Locate the cell with the specified text and output its (X, Y) center coordinate. 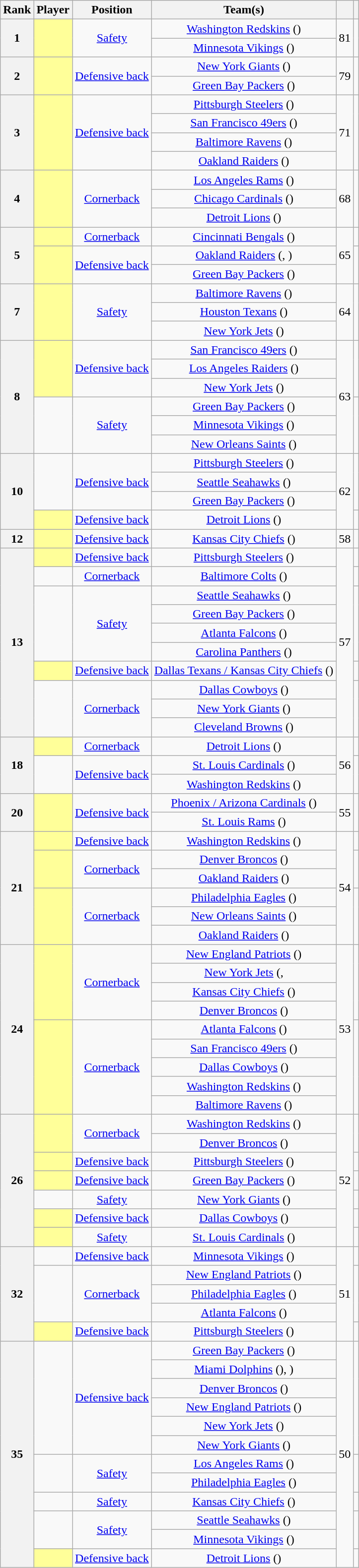
Oakland Raiders (, ) (244, 255)
New York Jets (, (244, 973)
13 (17, 643)
64 (345, 312)
Dallas Texans / Kansas City Chiefs () (244, 671)
62 (345, 491)
58 (345, 538)
57 (345, 643)
Team(s) (244, 10)
Phoenix / Arizona Cardinals () (244, 803)
35 (17, 1454)
52 (345, 1180)
20 (17, 812)
81 (345, 38)
Cleveland Browns () (244, 727)
10 (17, 491)
Cincinnati Bengals () (244, 237)
55 (345, 812)
24 (17, 1030)
St. Louis Rams () (244, 821)
Chicago Cardinals () (244, 198)
12 (17, 538)
Miami Dolphins (), ) (244, 1369)
54 (345, 888)
53 (345, 1030)
Player (53, 10)
4 (17, 198)
3 (17, 132)
63 (345, 397)
21 (17, 888)
26 (17, 1180)
68 (345, 198)
Position (112, 10)
Rank (17, 10)
Los Angeles Raiders () (244, 369)
32 (17, 1294)
7 (17, 312)
56 (345, 765)
Baltimore Colts () (244, 576)
Carolina Panthers () (244, 652)
Houston Texans () (244, 312)
8 (17, 397)
51 (345, 1294)
18 (17, 765)
65 (345, 255)
50 (345, 1454)
2 (17, 76)
5 (17, 255)
79 (345, 76)
71 (345, 132)
1 (17, 38)
